Output the [x, y] coordinate of the center of the cell containing the given text.  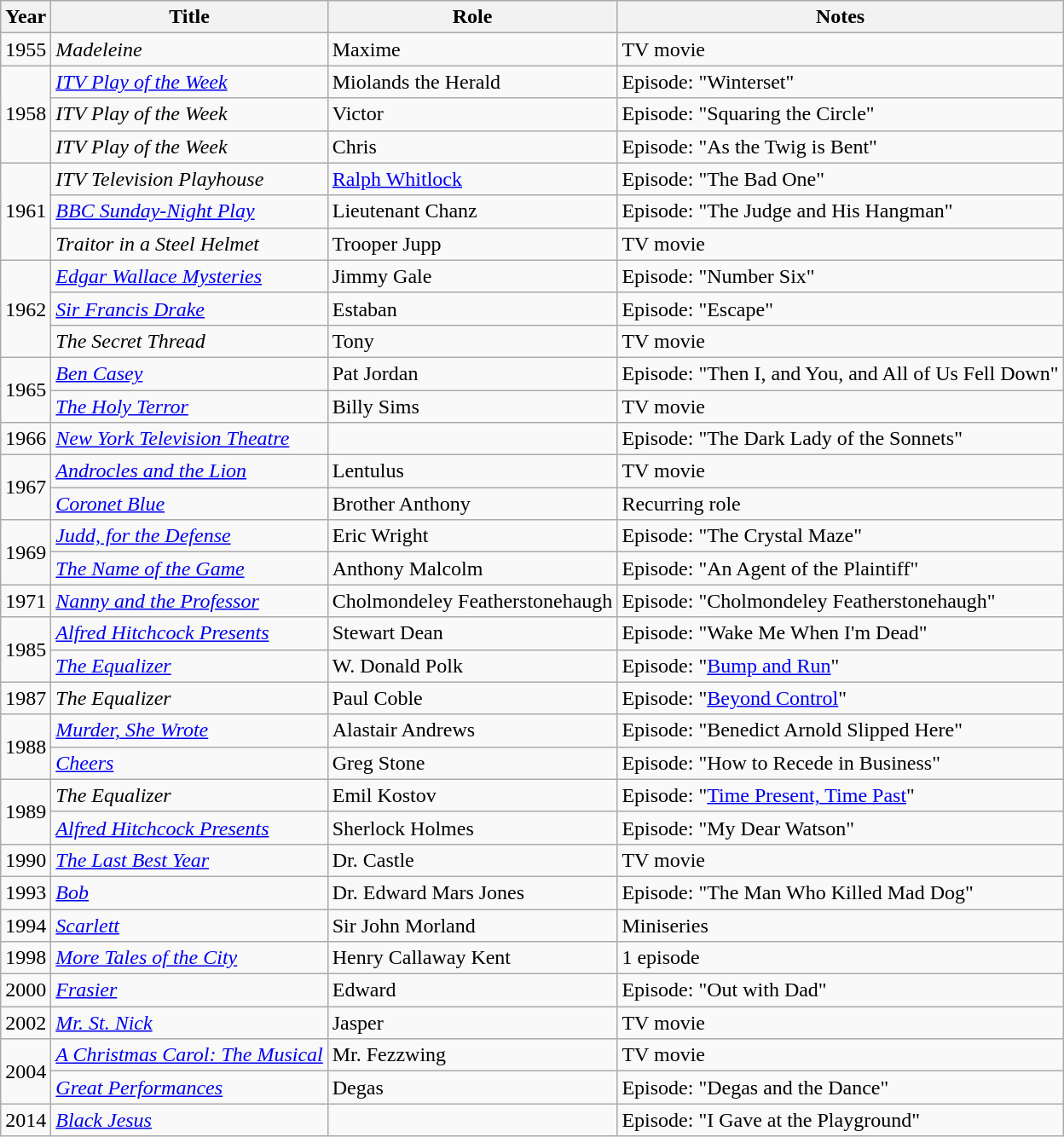
More Tales of the City [189, 958]
Dr. Castle [472, 860]
Degas [472, 1088]
Chris [472, 147]
Title [189, 17]
The Secret Thread [189, 341]
Cheers [189, 763]
Pat Jordan [472, 373]
Brother Anthony [472, 504]
Miniseries [841, 925]
1971 [26, 601]
Episode: "Cholmondeley Featherstonehaugh" [841, 601]
Madeleine [189, 49]
Notes [841, 17]
ITV Television Playhouse [189, 179]
Miolands the Herald [472, 82]
1962 [26, 309]
Ben Casey [189, 373]
Jimmy Gale [472, 276]
Recurring role [841, 504]
Nanny and the Professor [189, 601]
New York Television Theatre [189, 439]
Estaban [472, 309]
Great Performances [189, 1088]
Edward [472, 990]
Anthony Malcolm [472, 568]
1988 [26, 747]
Episode: "The Dark Lady of the Sonnets" [841, 439]
Episode: "Then I, and You, and All of Us Fell Down" [841, 373]
Episode: "My Dear Watson" [841, 828]
Frasier [189, 990]
Cholmondeley Featherstonehaugh [472, 601]
Episode: "Benedict Arnold Slipped Here" [841, 730]
Emil Kostov [472, 795]
Edgar Wallace Mysteries [189, 276]
1993 [26, 892]
Episode: "Escape" [841, 309]
Episode: "The Man Who Killed Mad Dog" [841, 892]
Episode: "The Crystal Maze" [841, 536]
2000 [26, 990]
Episode: "Squaring the Circle" [841, 114]
Alastair Andrews [472, 730]
Episode: "An Agent of the Plaintiff" [841, 568]
W. Donald Polk [472, 666]
Stewart Dean [472, 633]
Maxime [472, 49]
Episode: "As the Twig is Bent" [841, 147]
Sir Francis Drake [189, 309]
Lieutenant Chanz [472, 211]
Murder, She Wrote [189, 730]
Androcles and the Lion [189, 471]
BBC Sunday-Night Play [189, 211]
1990 [26, 860]
Episode: "The Judge and His Hangman" [841, 211]
Tony [472, 341]
Episode: "I Gave at the Playground" [841, 1120]
2014 [26, 1120]
Episode: "How to Recede in Business" [841, 763]
Episode: "Beyond Control" [841, 698]
Episode: "Number Six" [841, 276]
Sherlock Holmes [472, 828]
1965 [26, 390]
2004 [26, 1071]
Episode: "Wake Me When I'm Dead" [841, 633]
1985 [26, 649]
Episode: "Degas and the Dance" [841, 1088]
1989 [26, 811]
Episode: "Bump and Run" [841, 666]
1994 [26, 925]
1967 [26, 488]
Mr. Fezzwing [472, 1055]
Lentulus [472, 471]
Jasper [472, 1023]
Year [26, 17]
1958 [26, 114]
The Last Best Year [189, 860]
Coronet Blue [189, 504]
Traitor in a Steel Helmet [189, 244]
Bob [189, 892]
Black Jesus [189, 1120]
Episode: "Out with Dad" [841, 990]
Mr. St. Nick [189, 1023]
Ralph Whitlock [472, 179]
1998 [26, 958]
2002 [26, 1023]
Victor [472, 114]
Greg Stone [472, 763]
Judd, for the Defense [189, 536]
Scarlett [189, 925]
Episode: "Winterset" [841, 82]
1961 [26, 211]
1 episode [841, 958]
Billy Sims [472, 407]
The Holy Terror [189, 407]
A Christmas Carol: The Musical [189, 1055]
1987 [26, 698]
Sir John Morland [472, 925]
1966 [26, 439]
1969 [26, 552]
1955 [26, 49]
Dr. Edward Mars Jones [472, 892]
Henry Callaway Kent [472, 958]
Episode: "The Bad One" [841, 179]
The Name of the Game [189, 568]
Role [472, 17]
Trooper Jupp [472, 244]
Paul Coble [472, 698]
Episode: "Time Present, Time Past" [841, 795]
Eric Wright [472, 536]
